Scan for the cell matching the given text and deliver its [X, Y] coordinate at center. 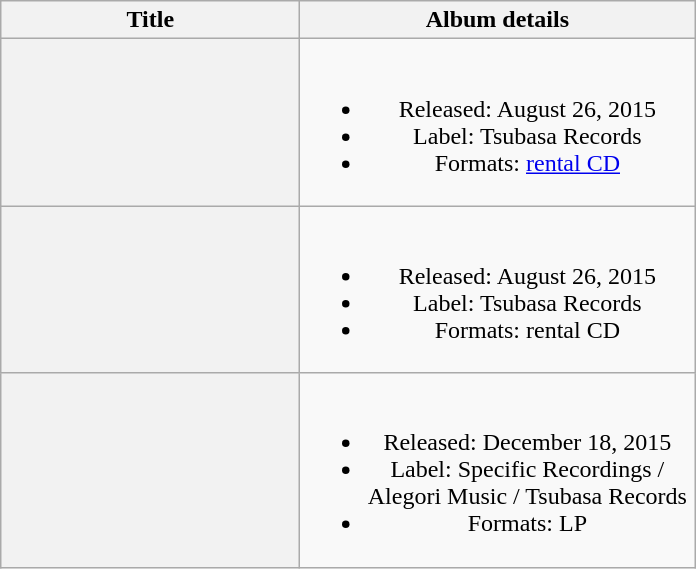
Album details [498, 20]
Released: December 18, 2015Label: Specific Recordings / Alegori Music / Tsubasa RecordsFormats: LP [498, 470]
Title [150, 20]
